For the text-containing cell, return its midpoint in (x, y) coordinate format. 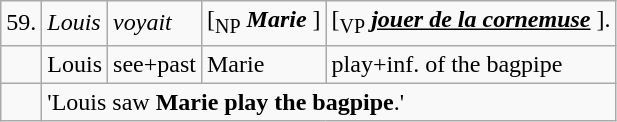
'Louis saw Marie play the bagpipe.' (329, 102)
voyait (155, 23)
[VP jouer de la cornemuse ]. (471, 23)
see+past (155, 64)
[NP Marie ] (264, 23)
play+inf. of the bagpipe (471, 64)
Marie (264, 64)
59. (22, 23)
